Locate the cell with the specified text and output its (X, Y) center coordinate. 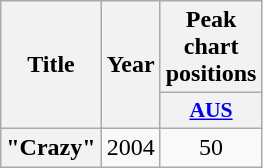
50 (211, 147)
Peak chart positions (211, 47)
Year (130, 65)
AUS (211, 111)
Title (51, 65)
"Crazy" (51, 147)
2004 (130, 147)
